Capture the cell that displays the provided text and extract its (X, Y) central coordinate. 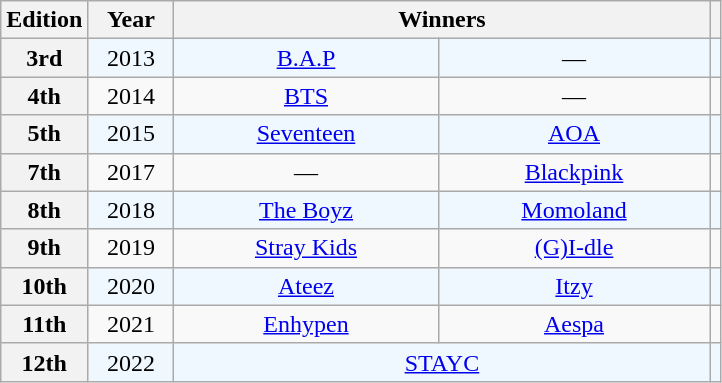
Winners (442, 20)
10th (44, 286)
7th (44, 172)
Year (131, 20)
Blackpink (574, 172)
The Boyz (306, 210)
Aespa (574, 324)
Edition (44, 20)
2020 (131, 286)
STAYC (442, 362)
2022 (131, 362)
11th (44, 324)
Seventeen (306, 134)
2017 (131, 172)
B.A.P (306, 58)
4th (44, 96)
(G)I-dle (574, 248)
2013 (131, 58)
Ateez (306, 286)
2019 (131, 248)
Stray Kids (306, 248)
Itzy (574, 286)
2015 (131, 134)
5th (44, 134)
3rd (44, 58)
2014 (131, 96)
Enhypen (306, 324)
2018 (131, 210)
8th (44, 210)
BTS (306, 96)
AOA (574, 134)
2021 (131, 324)
12th (44, 362)
9th (44, 248)
Momoland (574, 210)
